Return [x, y] of the center of cell containing provided text 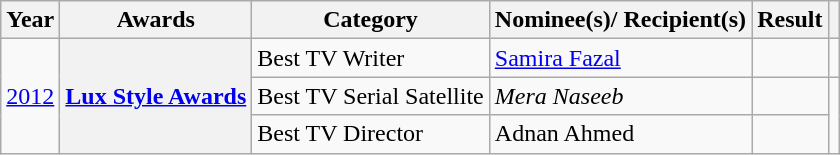
Result [790, 20]
Samira Fazal [620, 58]
Adnan Ahmed [620, 134]
Best TV Director [370, 134]
2012 [30, 96]
Best TV Serial Satellite [370, 96]
Year [30, 20]
Category [370, 20]
Awards [156, 20]
Lux Style Awards [156, 96]
Mera Naseeb [620, 96]
Best TV Writer [370, 58]
Nominee(s)/ Recipient(s) [620, 20]
